For the text-containing cell, return its midpoint in [x, y] coordinate format. 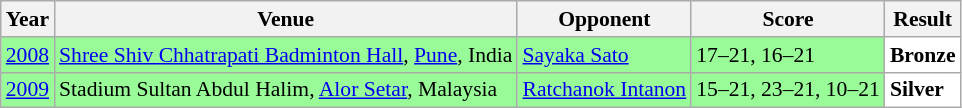
Shree Shiv Chhatrapati Badminton Hall, Pune, India [286, 55]
Opponent [604, 19]
2008 [28, 55]
2009 [28, 90]
Venue [286, 19]
Bronze [923, 55]
Stadium Sultan Abdul Halim, Alor Setar, Malaysia [286, 90]
Year [28, 19]
Result [923, 19]
Score [788, 19]
Ratchanok Intanon [604, 90]
Silver [923, 90]
15–21, 23–21, 10–21 [788, 90]
17–21, 16–21 [788, 55]
Sayaka Sato [604, 55]
